Pinpoint the cell where the given text exists, returning its (x, y) midpoint coordinate. 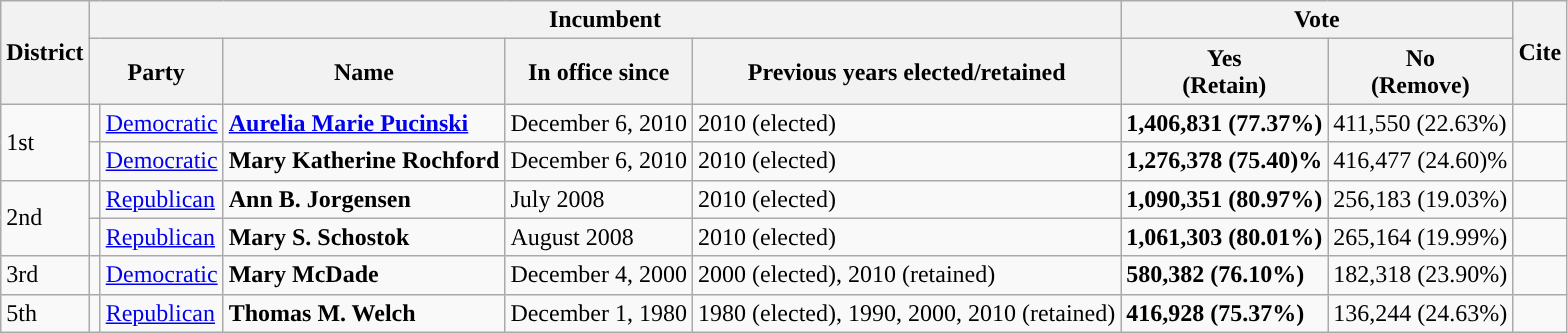
1,061,303 (80.01%) (1224, 237)
416,477 (24.60)% (1420, 161)
Name (364, 72)
Aurelia Marie Pucinski (364, 123)
2nd (45, 218)
1,276,378 (75.40)% (1224, 161)
July 2008 (599, 199)
December 1, 1980 (599, 313)
Vote (1317, 20)
August 2008 (599, 237)
Mary Katherine Rochford (364, 161)
1,090,351 (80.97%) (1224, 199)
2000 (elected), 2010 (retained) (907, 275)
136,244 (24.63%) (1420, 313)
In office since (599, 72)
1,406,831 (77.37%) (1224, 123)
District (45, 52)
Thomas M. Welch (364, 313)
1st (45, 142)
3rd (45, 275)
Mary S. Schostok (364, 237)
Party (156, 72)
Previous years elected/retained (907, 72)
265,164 (19.99%) (1420, 237)
Yes(Retain) (1224, 72)
256,183 (19.03%) (1420, 199)
416,928 (75.37%) (1224, 313)
1980 (elected), 1990, 2000, 2010 (retained) (907, 313)
No(Remove) (1420, 72)
Cite (1540, 52)
Mary McDade (364, 275)
Incumbent (605, 20)
580,382 (76.10%) (1224, 275)
182,318 (23.90%) (1420, 275)
Ann B. Jorgensen (364, 199)
December 4, 2000 (599, 275)
5th (45, 313)
411,550 (22.63%) (1420, 123)
